Determine the [X, Y] coordinate at the center of the cell enclosing the given text.  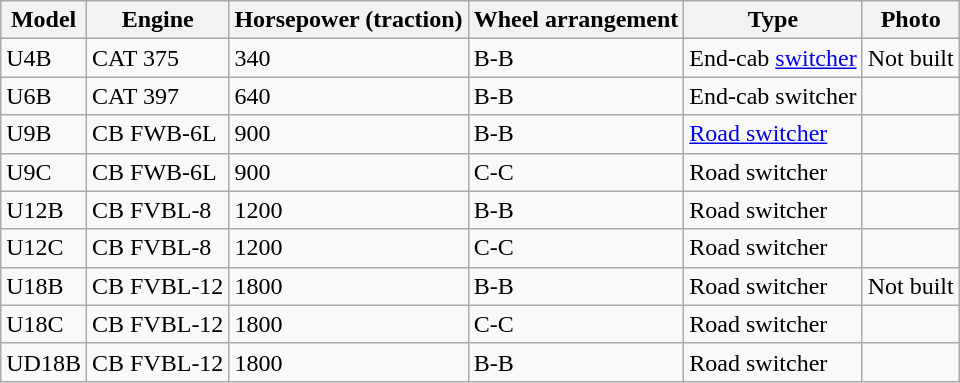
Wheel arrangement [576, 20]
Type [773, 20]
CAT 397 [157, 96]
CAT 375 [157, 58]
UD18B [44, 362]
Photo [910, 20]
340 [348, 58]
U18C [44, 324]
640 [348, 96]
U12C [44, 248]
U6B [44, 96]
U4B [44, 58]
U12B [44, 210]
Engine [157, 20]
U9B [44, 134]
U18B [44, 286]
U9C [44, 172]
Horsepower (traction) [348, 20]
Model [44, 20]
